Scan for the cell matching the given text and deliver its (X, Y) coordinate at center. 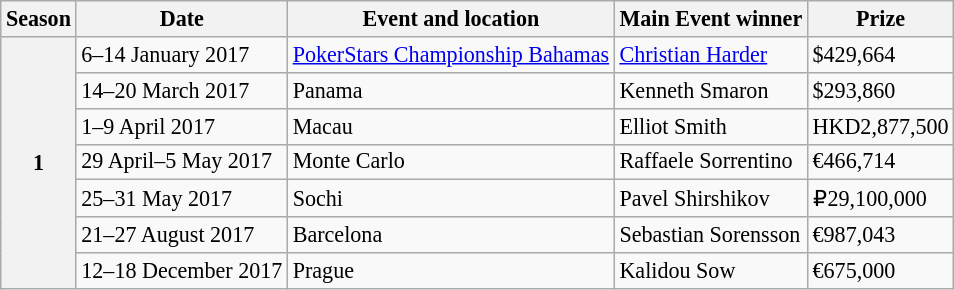
Date (182, 18)
PokerStars Championship Bahamas (452, 54)
Prague (452, 271)
$429,664 (880, 54)
Main Event winner (710, 18)
€466,714 (880, 162)
€987,043 (880, 235)
12–18 December 2017 (182, 271)
21–27 August 2017 (182, 235)
Kalidou Sow (710, 271)
1–9 April 2017 (182, 126)
Macau (452, 126)
Barcelona (452, 235)
Elliot Smith (710, 126)
Christian Harder (710, 54)
Monte Carlo (452, 162)
Raffaele Sorrentino (710, 162)
Kenneth Smaron (710, 90)
$293,860 (880, 90)
Event and location (452, 18)
Pavel Shirshikov (710, 198)
Sochi (452, 198)
€675,000 (880, 271)
Panama (452, 90)
29 April–5 May 2017 (182, 162)
25–31 May 2017 (182, 198)
Season (38, 18)
14–20 March 2017 (182, 90)
Sebastian Sorensson (710, 235)
Prize (880, 18)
1 (38, 162)
HKD2,877,500 (880, 126)
6–14 January 2017 (182, 54)
₽29,100,000 (880, 198)
